Identify which cell holds the provided text, then report its [x, y] central coordinate. 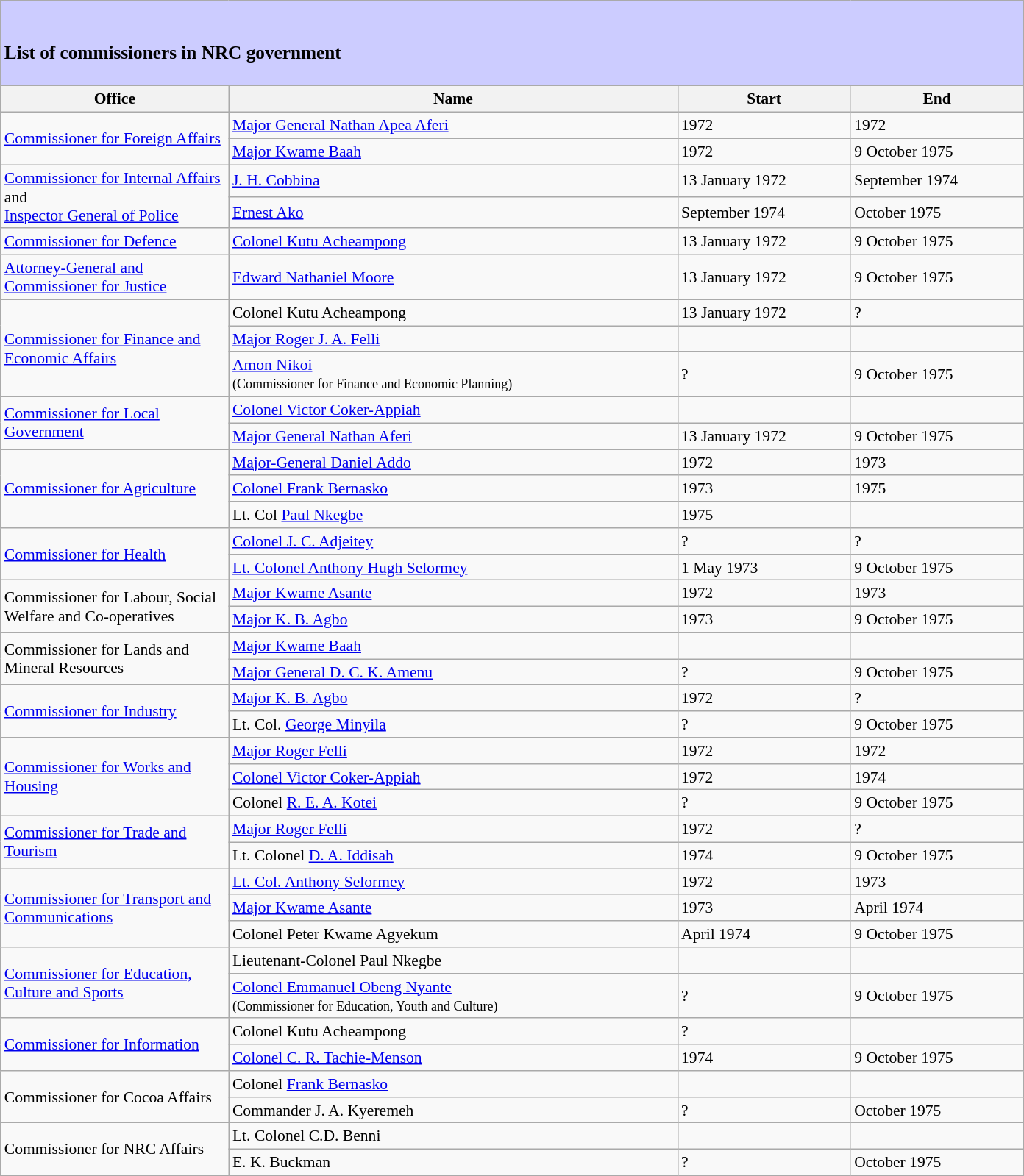
Commissioner for Cocoa Affairs [115, 1097]
Commissioner for Local Government [115, 424]
Major General Nathan Aferi [453, 437]
Lt. Colonel D. A. Iddisah [453, 856]
Commissioner for Agriculture [115, 488]
Lt. Colonel Anthony Hugh Selormey [453, 568]
Commissioner for Labour, Social Welfare and Co-operatives [115, 606]
Colonel J. C. Adjeitey [453, 541]
Start [764, 99]
Lt. Col. Anthony Selormey [453, 882]
J. H. Cobbina [453, 181]
Commissioner for Defence [115, 242]
Major General Nathan Apea Aferi [453, 126]
Name [453, 99]
Commissioner for NRC Affairs [115, 1149]
Commissioner for Transport and Communications [115, 908]
Commissioner for Foreign Affairs [115, 138]
Colonel C. R. Tachie-Menson [453, 1058]
Edward Nathaniel Moore [453, 277]
End [937, 99]
Commissioner for Lands and Mineral Resources [115, 659]
Colonel Peter Kwame Agyekum [453, 934]
Lt. Col Paul Nkegbe [453, 515]
Commander J. A. Kyeremeh [453, 1111]
Major Roger J. A. Felli [453, 339]
Colonel Emmanuel Obeng Nyante(Commissioner for Education, Youth and Culture) [453, 996]
Lt. Colonel C.D. Benni [453, 1136]
1 May 1973 [764, 568]
Ernest Ako [453, 212]
Lieutenant-Colonel Paul Nkegbe [453, 961]
Commissioner for Trade and Tourism [115, 843]
Commissioner for Internal Affairs andInspector General of Police [115, 197]
Commissioner for Education, Culture and Sports [115, 983]
Major General D. C. K. Amenu [453, 672]
Office [115, 99]
Lt. Col. George Minyila [453, 724]
Amon Nikoi(Commissioner for Finance and Economic Planning) [453, 375]
Commissioner for Health [115, 555]
Commissioner for Industry [115, 712]
Commissioner for Information [115, 1044]
Colonel R. E. A. Kotei [453, 803]
List of commissioners in NRC government [512, 43]
Major-General Daniel Addo [453, 463]
Commissioner for Works and Housing [115, 777]
Attorney-General andCommissioner for Justice [115, 277]
Commissioner for Finance and Economic Affairs [115, 349]
E. K. Buckman [453, 1163]
